Return the [X, Y] coordinate for the center point of the cell that contains the specified text.  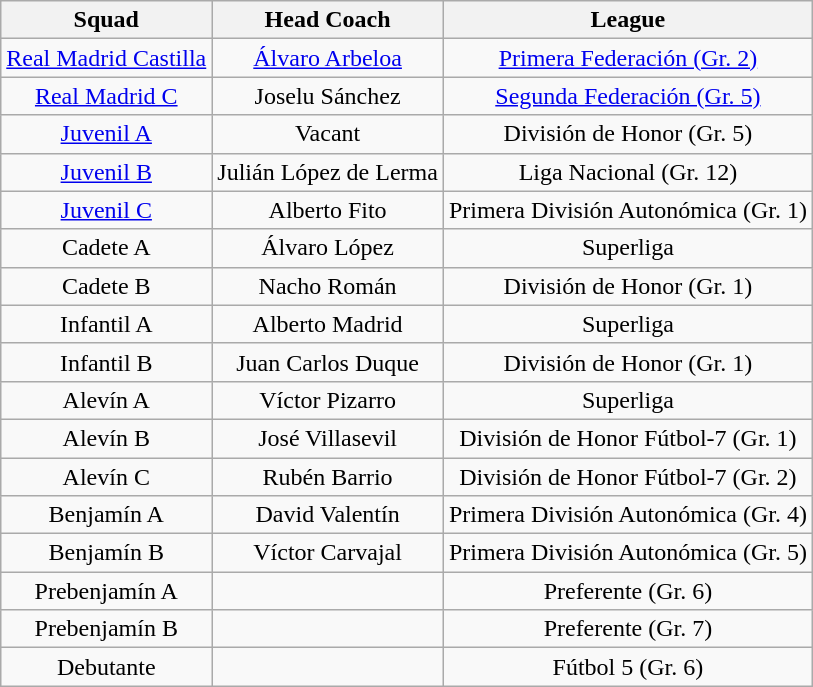
Juvenil B [106, 172]
Alberto Fito [328, 210]
Vacant [328, 134]
Cadete B [106, 286]
Alberto Madrid [328, 324]
División de Honor (Gr. 5) [628, 134]
Liga Nacional (Gr. 12) [628, 172]
José Villasevil [328, 438]
Juvenil C [106, 210]
Head Coach [328, 20]
Real Madrid C [106, 96]
Benjamín B [106, 553]
Benjamín A [106, 515]
David Valentín [328, 515]
Víctor Carvajal [328, 553]
Alevín C [106, 477]
Alevín A [106, 400]
Infantil A [106, 324]
Julián López de Lerma [328, 172]
Primera División Autonómica (Gr. 4) [628, 515]
Víctor Pizarro [328, 400]
Nacho Román [328, 286]
Segunda Federación (Gr. 5) [628, 96]
Squad [106, 20]
Infantil B [106, 362]
Álvaro López [328, 248]
Cadete A [106, 248]
Rubén Barrio [328, 477]
Primera División Autonómica (Gr. 1) [628, 210]
Primera Federación (Gr. 2) [628, 58]
Primera División Autonómica (Gr. 5) [628, 553]
Debutante [106, 667]
Juan Carlos Duque [328, 362]
Álvaro Arbeloa [328, 58]
División de Honor Fútbol-7 (Gr. 2) [628, 477]
League [628, 20]
Real Madrid Castilla [106, 58]
Prebenjamín B [106, 629]
División de Honor Fútbol-7 (Gr. 1) [628, 438]
Juvenil A [106, 134]
Preferente (Gr. 6) [628, 591]
Alevín B [106, 438]
Preferente (Gr. 7) [628, 629]
Fútbol 5 (Gr. 6) [628, 667]
Joselu Sánchez [328, 96]
Prebenjamín A [106, 591]
